From the cell containing the given text, extract its center point as (X, Y) coordinate. 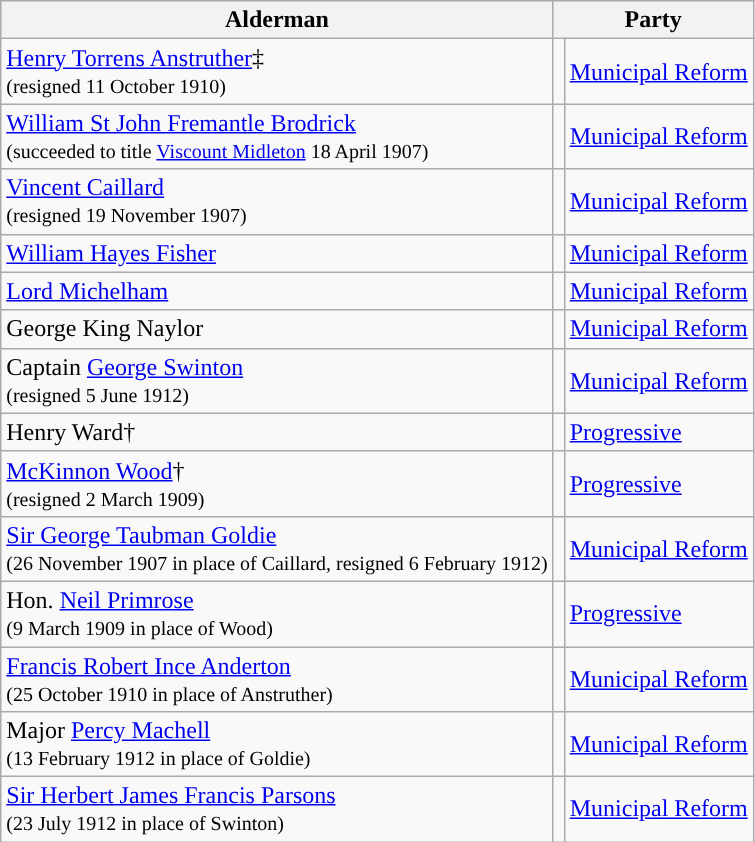
Lord Michelham (277, 291)
Hon. Neil Primrose(9 March 1909 in place of Wood) (277, 614)
McKinnon Wood†(resigned 2 March 1909) (277, 484)
Sir George Taubman Goldie (26 November 1907 in place of Caillard, resigned 6 February 1912) (277, 548)
William St John Fremantle Brodrick(succeeded to title Viscount Midleton 18 April 1907) (277, 136)
Party (653, 20)
Major Percy Machell(13 February 1912 in place of Goldie) (277, 744)
George King Naylor (277, 329)
Henry Torrens Anstruther‡(resigned 11 October 1910) (277, 72)
Sir Herbert James Francis Parsons(23 July 1912 in place of Swinton) (277, 810)
Alderman (277, 20)
Henry Ward† (277, 432)
Captain George Swinton(resigned 5 June 1912) (277, 380)
William Hayes Fisher (277, 253)
Vincent Caillard(resigned 19 November 1907) (277, 202)
Francis Robert Ince Anderton(25 October 1910 in place of Anstruther) (277, 678)
